Locate the cell with the specified text and output its [X, Y] center coordinate. 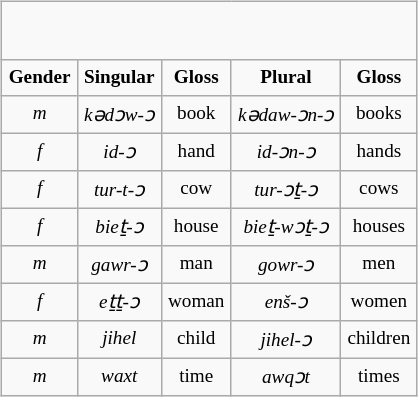
jihel [119, 339]
kədɔw-ɔ [119, 114]
Plural [286, 77]
tur-t-ɔ [119, 189]
women [379, 302]
book [196, 114]
time [196, 377]
hand [196, 152]
children [379, 339]
times [379, 377]
cows [379, 189]
gowr-ɔ [286, 264]
child [196, 339]
jihel-ɔ [286, 339]
id-ɔn-ɔ [286, 152]
bieṯ-ɔ [119, 227]
men [379, 264]
Gender [40, 77]
waxt [119, 377]
bieṯ-wɔṯ-ɔ [286, 227]
id-ɔ [119, 152]
cow [196, 189]
Singular [119, 77]
houses [379, 227]
books [379, 114]
man [196, 264]
enš-ɔ [286, 302]
tur-ɔṯ-ɔ [286, 189]
eṯṯ-ɔ [119, 302]
house [196, 227]
woman [196, 302]
hands [379, 152]
awqɔt [286, 377]
kədaw-ɔn-ɔ [286, 114]
gawr-ɔ [119, 264]
